Extract the [X, Y] coordinate from the center of the cell holding the provided text.  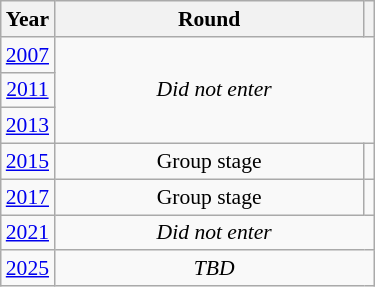
2015 [28, 162]
2025 [28, 269]
Round [209, 19]
TBD [214, 269]
2007 [28, 55]
Year [28, 19]
2011 [28, 90]
2013 [28, 126]
2017 [28, 197]
2021 [28, 233]
